Return the [X, Y] coordinate for the center point of the cell that contains the specified text.  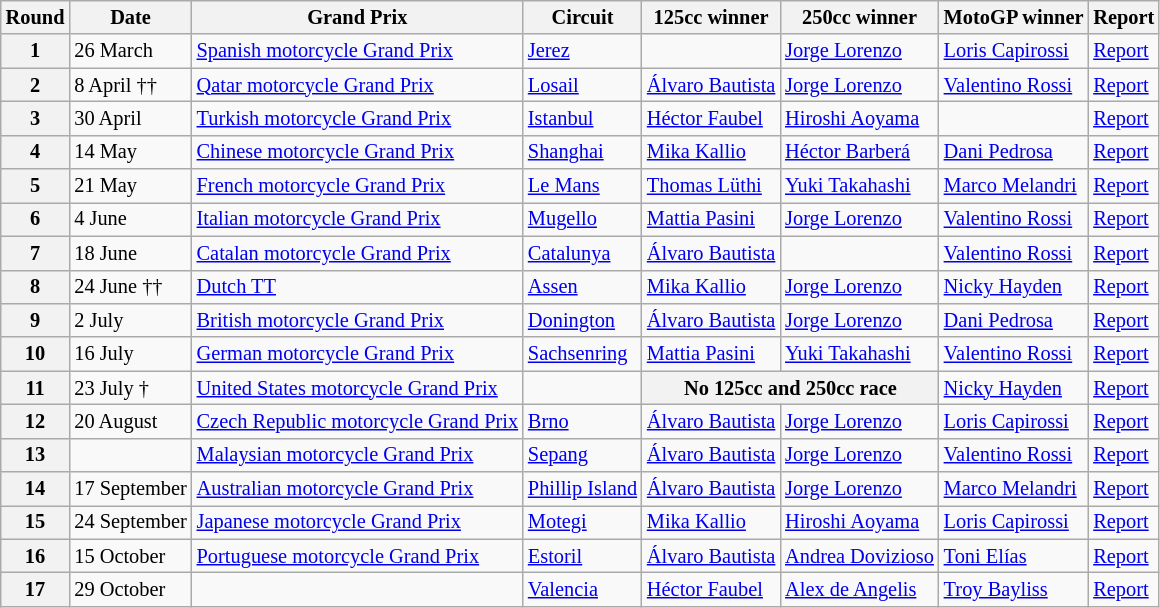
Donington [582, 320]
29 October [130, 589]
Mugello [582, 219]
Thomas Lüthi [711, 186]
24 September [130, 522]
Dutch TT [358, 287]
Sepang [582, 455]
Brno [582, 421]
Czech Republic motorcycle Grand Prix [358, 421]
No 125cc and 250cc race [790, 388]
Turkish motorcycle Grand Prix [358, 118]
Qatar motorcycle Grand Prix [358, 85]
8 [36, 287]
14 May [130, 152]
Troy Bayliss [1014, 589]
Round [36, 17]
18 June [130, 253]
6 [36, 219]
Andrea Dovizioso [860, 556]
Assen [582, 287]
125cc winner [711, 17]
Malaysian motorcycle Grand Prix [358, 455]
Losail [582, 85]
Phillip Island [582, 489]
2 [36, 85]
2 July [130, 320]
1 [36, 51]
16 July [130, 354]
13 [36, 455]
Shanghai [582, 152]
24 June †† [130, 287]
250cc winner [860, 17]
16 [36, 556]
14 [36, 489]
Istanbul [582, 118]
Portuguese motorcycle Grand Prix [358, 556]
5 [36, 186]
British motorcycle Grand Prix [358, 320]
Le Mans [582, 186]
12 [36, 421]
11 [36, 388]
7 [36, 253]
Sachsenring [582, 354]
4 June [130, 219]
German motorcycle Grand Prix [358, 354]
9 [36, 320]
Italian motorcycle Grand Prix [358, 219]
15 October [130, 556]
8 April †† [130, 85]
French motorcycle Grand Prix [358, 186]
17 September [130, 489]
Australian motorcycle Grand Prix [358, 489]
Estoril [582, 556]
15 [36, 522]
10 [36, 354]
Motegi [582, 522]
Alex de Angelis [860, 589]
Japanese motorcycle Grand Prix [358, 522]
Grand Prix [358, 17]
MotoGP winner [1014, 17]
Date [130, 17]
26 March [130, 51]
Chinese motorcycle Grand Prix [358, 152]
4 [36, 152]
23 July † [130, 388]
United States motorcycle Grand Prix [358, 388]
Catalunya [582, 253]
3 [36, 118]
Jerez [582, 51]
Valencia [582, 589]
Toni Elías [1014, 556]
17 [36, 589]
Circuit [582, 17]
Héctor Barberá [860, 152]
21 May [130, 186]
30 April [130, 118]
Spanish motorcycle Grand Prix [358, 51]
20 August [130, 421]
Catalan motorcycle Grand Prix [358, 253]
